Find where the given text appears and provide that cell's center as [X, Y] coordinate. 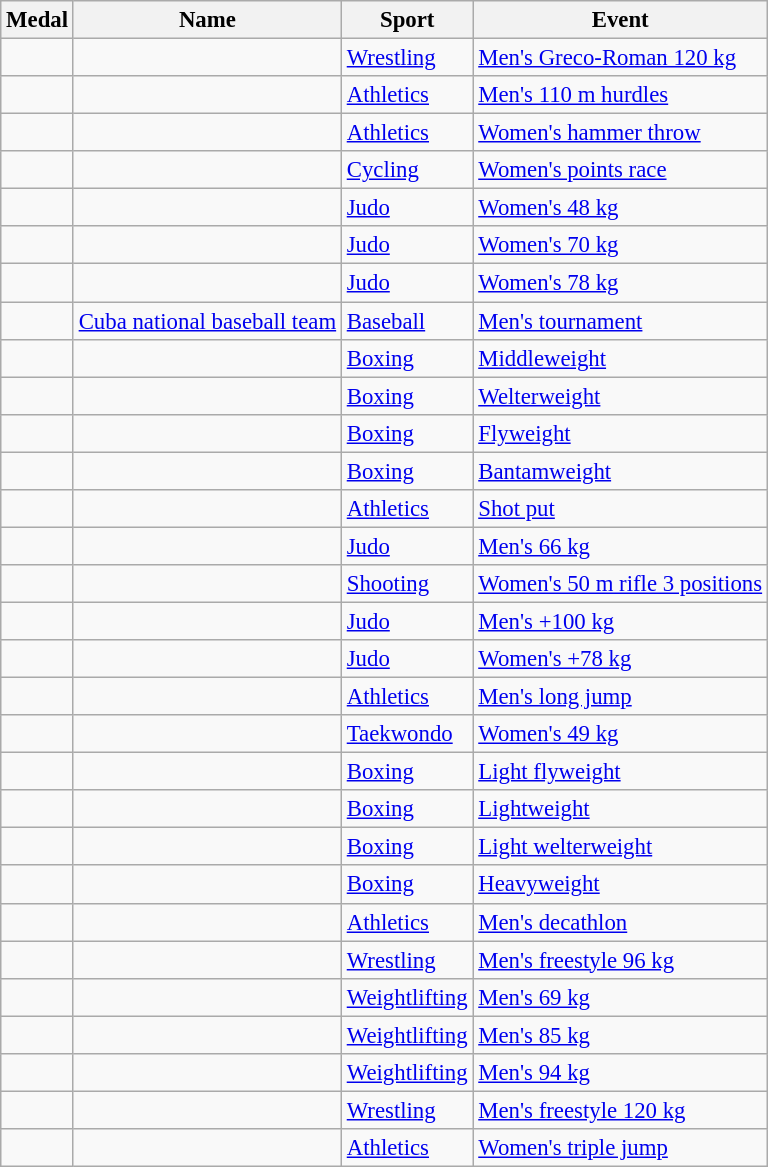
Shooting [407, 584]
Light flyweight [620, 772]
Men's 66 kg [620, 546]
Middleweight [620, 358]
Men's 69 kg [620, 997]
Baseball [407, 321]
Men's tournament [620, 321]
Medal [38, 20]
Women's 50 m rifle 3 positions [620, 584]
Men's 110 m hurdles [620, 95]
Bantamweight [620, 471]
Men's decathlon [620, 922]
Cycling [407, 170]
Welterweight [620, 396]
Women's 48 kg [620, 208]
Heavyweight [620, 885]
Men's 85 kg [620, 1035]
Men's long jump [620, 697]
Men's 94 kg [620, 1073]
Women's points race [620, 170]
Women's 49 kg [620, 734]
Men's Greco-Roman 120 kg [620, 58]
Women's 70 kg [620, 245]
Shot put [620, 509]
Men's freestyle 96 kg [620, 960]
Lightweight [620, 809]
Men's +100 kg [620, 621]
Men's freestyle 120 kg [620, 1110]
Women's hammer throw [620, 133]
Taekwondo [407, 734]
Flyweight [620, 433]
Light welterweight [620, 847]
Name [207, 20]
Sport [407, 20]
Women's 78 kg [620, 283]
Cuba national baseball team [207, 321]
Event [620, 20]
Women's +78 kg [620, 659]
Women's triple jump [620, 1148]
